Scan for the cell matching the given text and deliver its [X, Y] coordinate at center. 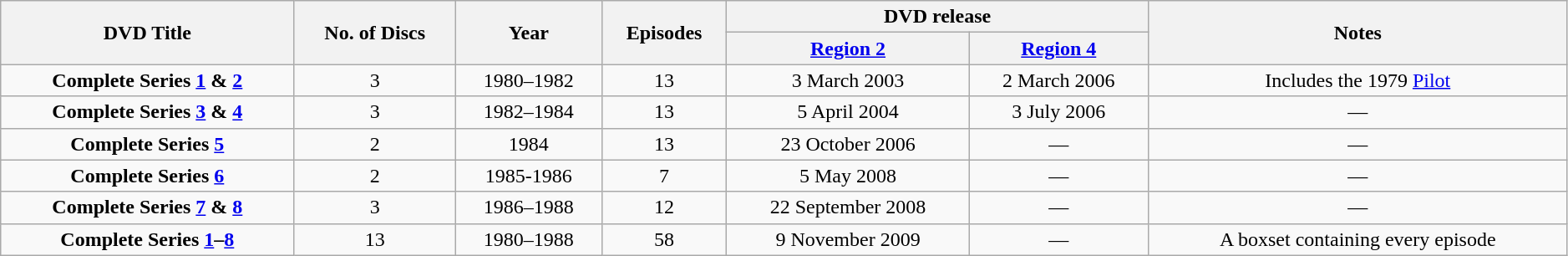
Complete Series 1 & 2 [147, 80]
DVD release [937, 17]
Complete Series 5 [147, 144]
7 [664, 176]
Region 2 [848, 49]
Notes [1357, 33]
3 March 2003 [848, 80]
1986–1988 [528, 207]
Complete Series 7 & 8 [147, 207]
Region 4 [1058, 49]
1985-1986 [528, 176]
2 March 2006 [1058, 80]
DVD Title [147, 33]
Year [528, 33]
Complete Series 6 [147, 176]
Complete Series 3 & 4 [147, 112]
22 September 2008 [848, 207]
Complete Series 1–8 [147, 239]
9 November 2009 [848, 239]
58 [664, 239]
1984 [528, 144]
23 October 2006 [848, 144]
No. of Discs [375, 33]
1982–1984 [528, 112]
Includes the 1979 Pilot [1357, 80]
A boxset containing every episode [1357, 239]
12 [664, 207]
5 May 2008 [848, 176]
5 April 2004 [848, 112]
Episodes [664, 33]
1980–1988 [528, 239]
3 July 2006 [1058, 112]
1980–1982 [528, 80]
